Pinpoint the cell where the given text exists, returning its [X, Y] midpoint coordinate. 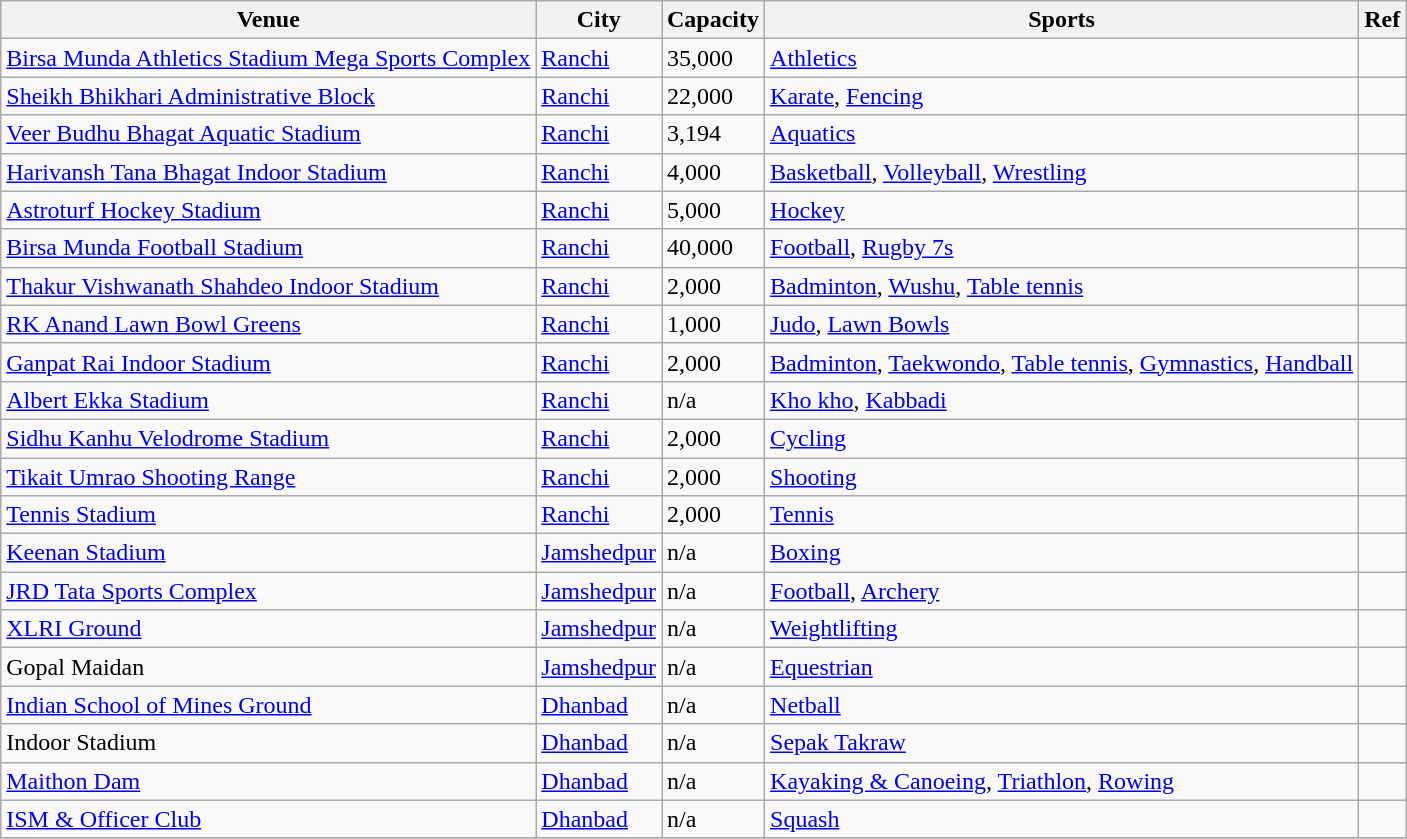
Harivansh Tana Bhagat Indoor Stadium [268, 172]
3,194 [714, 134]
4,000 [714, 172]
Equestrian [1062, 667]
Hockey [1062, 210]
RK Anand Lawn Bowl Greens [268, 324]
Karate, Fencing [1062, 96]
Squash [1062, 819]
Football, Archery [1062, 591]
Ref [1382, 20]
Albert Ekka Stadium [268, 400]
Indoor Stadium [268, 743]
Astroturf Hockey Stadium [268, 210]
Keenan Stadium [268, 553]
40,000 [714, 248]
Judo, Lawn Bowls [1062, 324]
Ganpat Rai Indoor Stadium [268, 362]
Football, Rugby 7s [1062, 248]
Cycling [1062, 438]
Badminton, Taekwondo, Table tennis, Gymnastics, Handball [1062, 362]
Tennis [1062, 515]
Sports [1062, 20]
JRD Tata Sports Complex [268, 591]
Sidhu Kanhu Velodrome Stadium [268, 438]
1,000 [714, 324]
Netball [1062, 705]
Sepak Takraw [1062, 743]
Boxing [1062, 553]
Shooting [1062, 477]
Birsa Munda Football Stadium [268, 248]
Sheikh Bhikhari Administrative Block [268, 96]
Kayaking & Canoeing, Triathlon, Rowing [1062, 781]
22,000 [714, 96]
ISM & Officer Club [268, 819]
Weightlifting [1062, 629]
Capacity [714, 20]
Athletics [1062, 58]
Maithon Dam [268, 781]
Basketball, Volleyball, Wrestling [1062, 172]
Kho kho, Kabbadi [1062, 400]
Birsa Munda Athletics Stadium Mega Sports Complex [268, 58]
Aquatics [1062, 134]
Veer Budhu Bhagat Aquatic Stadium [268, 134]
Tikait Umrao Shooting Range [268, 477]
City [599, 20]
Venue [268, 20]
Badminton, Wushu, Table tennis [1062, 286]
Indian School of Mines Ground [268, 705]
5,000 [714, 210]
XLRI Ground [268, 629]
35,000 [714, 58]
Thakur Vishwanath Shahdeo Indoor Stadium [268, 286]
Gopal Maidan [268, 667]
Tennis Stadium [268, 515]
